Extract the (x, y) coordinate from the center of the cell holding the provided text.  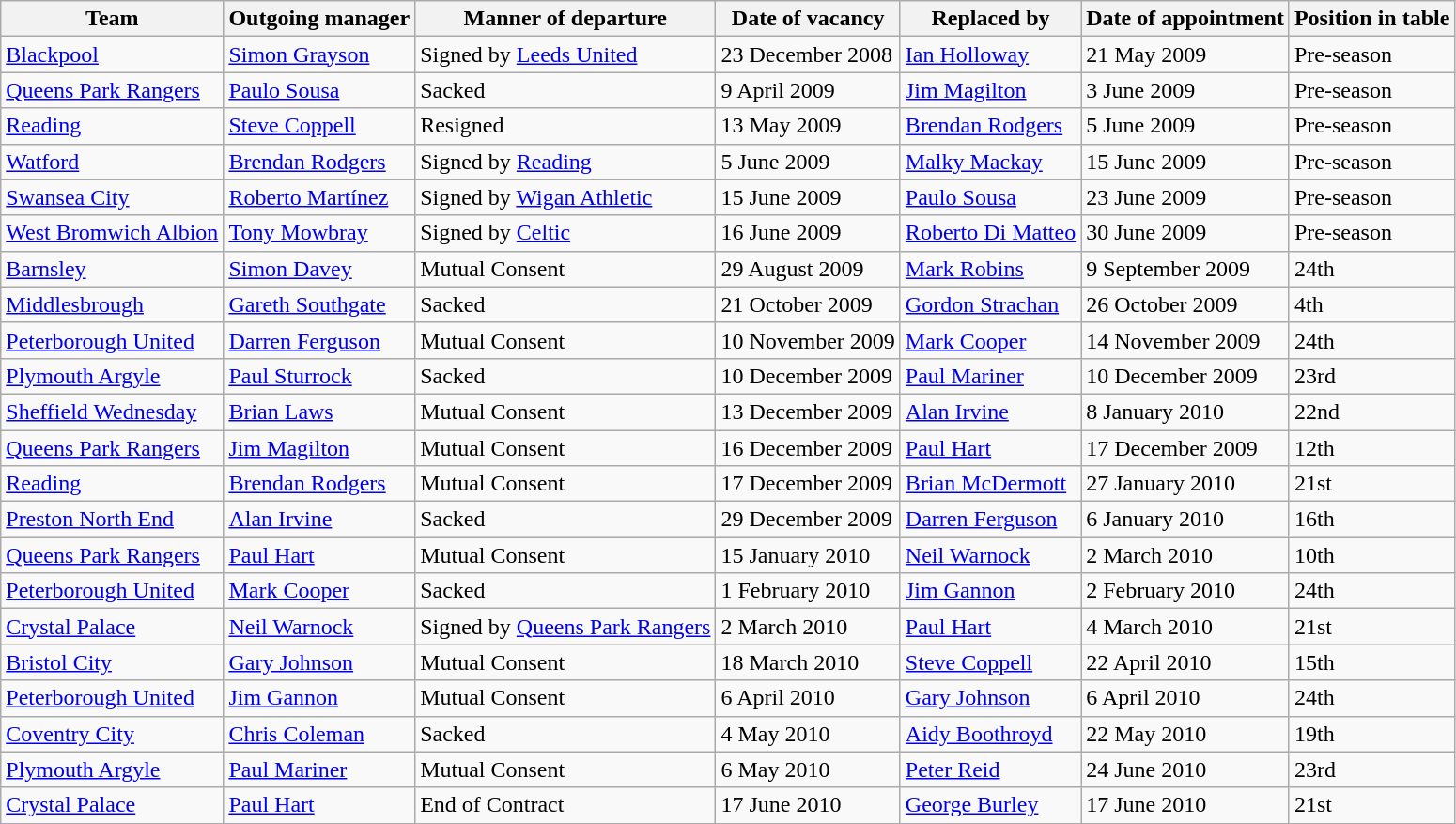
8 January 2010 (1185, 412)
14 November 2009 (1185, 340)
23 June 2009 (1185, 197)
Manner of departure (565, 19)
16 December 2009 (808, 448)
Team (113, 19)
Mark Robins (990, 269)
27 January 2010 (1185, 484)
29 December 2009 (808, 520)
Gordon Strachan (990, 304)
Signed by Wigan Athletic (565, 197)
4th (1371, 304)
Replaced by (990, 19)
4 March 2010 (1185, 627)
Ian Holloway (990, 54)
Tony Mowbray (319, 233)
15th (1371, 662)
Middlesbrough (113, 304)
Chris Coleman (319, 734)
Outgoing manager (319, 19)
15 January 2010 (808, 555)
3 June 2009 (1185, 90)
Roberto Martínez (319, 197)
Signed by Queens Park Rangers (565, 627)
Signed by Leeds United (565, 54)
Peter Reid (990, 770)
Brian Laws (319, 412)
24 June 2010 (1185, 770)
West Bromwich Albion (113, 233)
13 May 2009 (808, 126)
30 June 2009 (1185, 233)
Position in table (1371, 19)
Bristol City (113, 662)
Gareth Southgate (319, 304)
Malky Mackay (990, 162)
Simon Grayson (319, 54)
Preston North End (113, 520)
Signed by Celtic (565, 233)
9 April 2009 (808, 90)
10th (1371, 555)
22nd (1371, 412)
21 May 2009 (1185, 54)
Blackpool (113, 54)
Simon Davey (319, 269)
Date of appointment (1185, 19)
26 October 2009 (1185, 304)
2 February 2010 (1185, 591)
Sheffield Wednesday (113, 412)
4 May 2010 (808, 734)
9 September 2009 (1185, 269)
Date of vacancy (808, 19)
16th (1371, 520)
Roberto Di Matteo (990, 233)
Coventry City (113, 734)
23 December 2008 (808, 54)
12th (1371, 448)
Brian McDermott (990, 484)
Swansea City (113, 197)
18 March 2010 (808, 662)
13 December 2009 (808, 412)
Watford (113, 162)
29 August 2009 (808, 269)
6 January 2010 (1185, 520)
George Burley (990, 805)
10 November 2009 (808, 340)
19th (1371, 734)
22 April 2010 (1185, 662)
16 June 2009 (808, 233)
Aidy Boothroyd (990, 734)
Paul Sturrock (319, 376)
Signed by Reading (565, 162)
1 February 2010 (808, 591)
22 May 2010 (1185, 734)
6 May 2010 (808, 770)
Barnsley (113, 269)
Resigned (565, 126)
21 October 2009 (808, 304)
End of Contract (565, 805)
